Output the [x, y] coordinate of the center of the cell containing the given text.  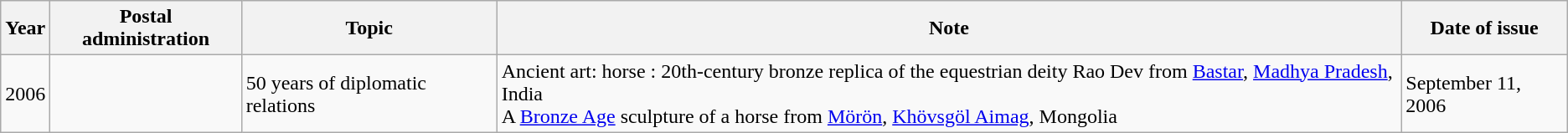
2006 [25, 94]
September 11, 2006 [1484, 94]
Postal administration [146, 28]
Topic [369, 28]
50 years of diplomatic relations [369, 94]
Date of issue [1484, 28]
Note [949, 28]
Year [25, 28]
